Capture the cell that displays the provided text and extract its [x, y] central coordinate. 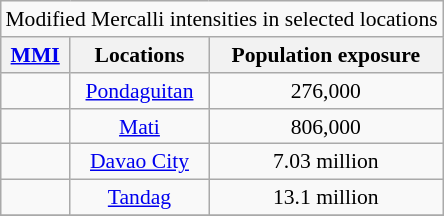
Locations [140, 55]
Tandag [140, 197]
Pondaguitan [140, 91]
13.1 million [326, 197]
Davao City [140, 162]
Population exposure [326, 55]
806,000 [326, 126]
276,000 [326, 91]
Modified Mercalli intensities in selected locations [221, 19]
Mati [140, 126]
MMI [35, 55]
7.03 million [326, 162]
